Find where the given text appears and provide that cell's center as (x, y) coordinate. 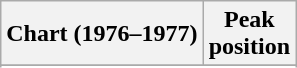
Peakposition (249, 34)
Chart (1976–1977) (102, 34)
